Search for the cell housing the specified text and yield its (x, y) center coordinate. 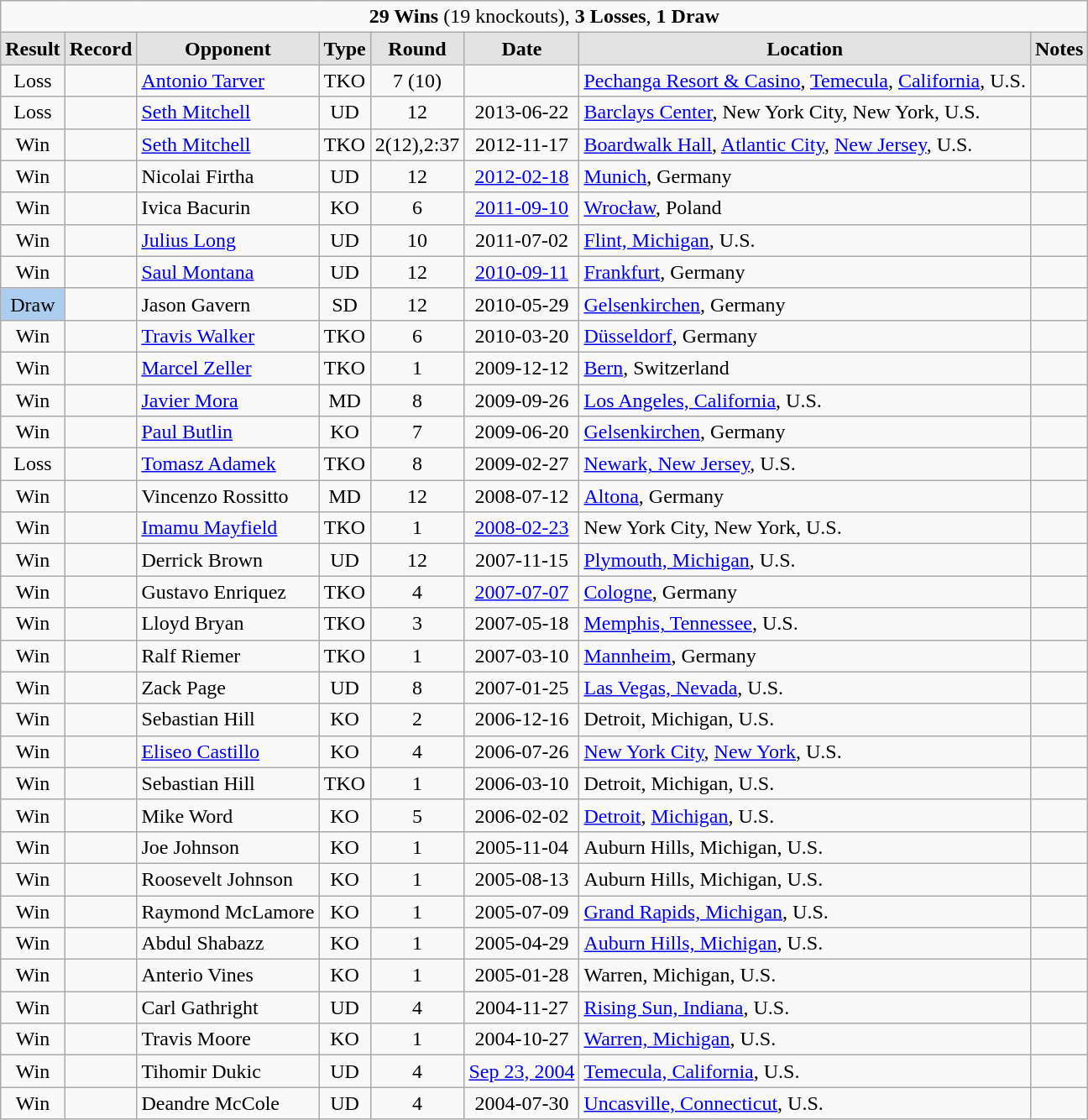
Deandre McCole (228, 1103)
SD (344, 304)
Eliseo Castillo (228, 751)
2005-08-13 (522, 879)
Plymouth, Michigan, U.S. (805, 560)
Gustavo Enriquez (228, 592)
Record (101, 49)
2008-02-23 (522, 528)
2004-10-27 (522, 1039)
Jason Gavern (228, 304)
Date (522, 49)
2009-02-27 (522, 464)
2009-12-12 (522, 368)
2008-07-12 (522, 496)
Tomasz Adamek (228, 464)
Mike Word (228, 815)
Las Vegas, Nevada, U.S. (805, 688)
2011-07-02 (522, 240)
2006-03-10 (522, 783)
Altona, Germany (805, 496)
10 (417, 240)
Mannheim, Germany (805, 656)
Roosevelt Johnson (228, 879)
Julius Long (228, 240)
Antonio Tarver (228, 81)
Wrocław, Poland (805, 208)
7 (417, 432)
Location (805, 49)
2012-02-18 (522, 176)
Temecula, California, U.S. (805, 1071)
Imamu Mayfield (228, 528)
Uncasville, Connecticut, U.S. (805, 1103)
Düsseldorf, Germany (805, 336)
Travis Walker (228, 336)
2009-09-26 (522, 400)
Grand Rapids, Michigan, U.S. (805, 911)
Marcel Zeller (228, 368)
2005-07-09 (522, 911)
Tihomir Dukic (228, 1071)
2010-03-20 (522, 336)
Saul Montana (228, 272)
Abdul Shabazz (228, 944)
Sep 23, 2004 (522, 1071)
Joe Johnson (228, 847)
Bern, Switzerland (805, 368)
2013-06-22 (522, 113)
2005-04-29 (522, 944)
Carl Gathright (228, 1007)
2006-12-16 (522, 720)
2004-07-30 (522, 1103)
2007-03-10 (522, 656)
Round (417, 49)
2005-01-28 (522, 976)
3 (417, 624)
2007-01-25 (522, 688)
Los Angeles, California, U.S. (805, 400)
Memphis, Tennessee, U.S. (805, 624)
Flint, Michigan, U.S. (805, 240)
Vincenzo Rossitto (228, 496)
Zack Page (228, 688)
2007-07-07 (522, 592)
Type (344, 49)
Rising Sun, Indiana, U.S. (805, 1007)
5 (417, 815)
Pechanga Resort & Casino, Temecula, California, U.S. (805, 81)
2 (417, 720)
Boardwalk Hall, Atlantic City, New Jersey, U.S. (805, 144)
2004-11-27 (522, 1007)
Nicolai Firtha (228, 176)
Raymond McLamore (228, 911)
Ralf Riemer (228, 656)
Notes (1059, 49)
Lloyd Bryan (228, 624)
Opponent (228, 49)
Paul Butlin (228, 432)
2(12),2:37 (417, 144)
2012-11-17 (522, 144)
2006-02-02 (522, 815)
Draw (33, 304)
2009-06-20 (522, 432)
2007-11-15 (522, 560)
Frankfurt, Germany (805, 272)
Newark, New Jersey, U.S. (805, 464)
Result (33, 49)
2006-07-26 (522, 751)
2005-11-04 (522, 847)
2011-09-10 (522, 208)
2010-09-11 (522, 272)
2007-05-18 (522, 624)
Javier Mora (228, 400)
Ivica Bacurin (228, 208)
Derrick Brown (228, 560)
29 Wins (19 knockouts), 3 Losses, 1 Draw (544, 17)
Anterio Vines (228, 976)
Travis Moore (228, 1039)
Barclays Center, New York City, New York, U.S. (805, 113)
Munich, Germany (805, 176)
Cologne, Germany (805, 592)
7 (10) (417, 81)
2010-05-29 (522, 304)
